Pinpoint the cell where the given text exists, returning its [x, y] midpoint coordinate. 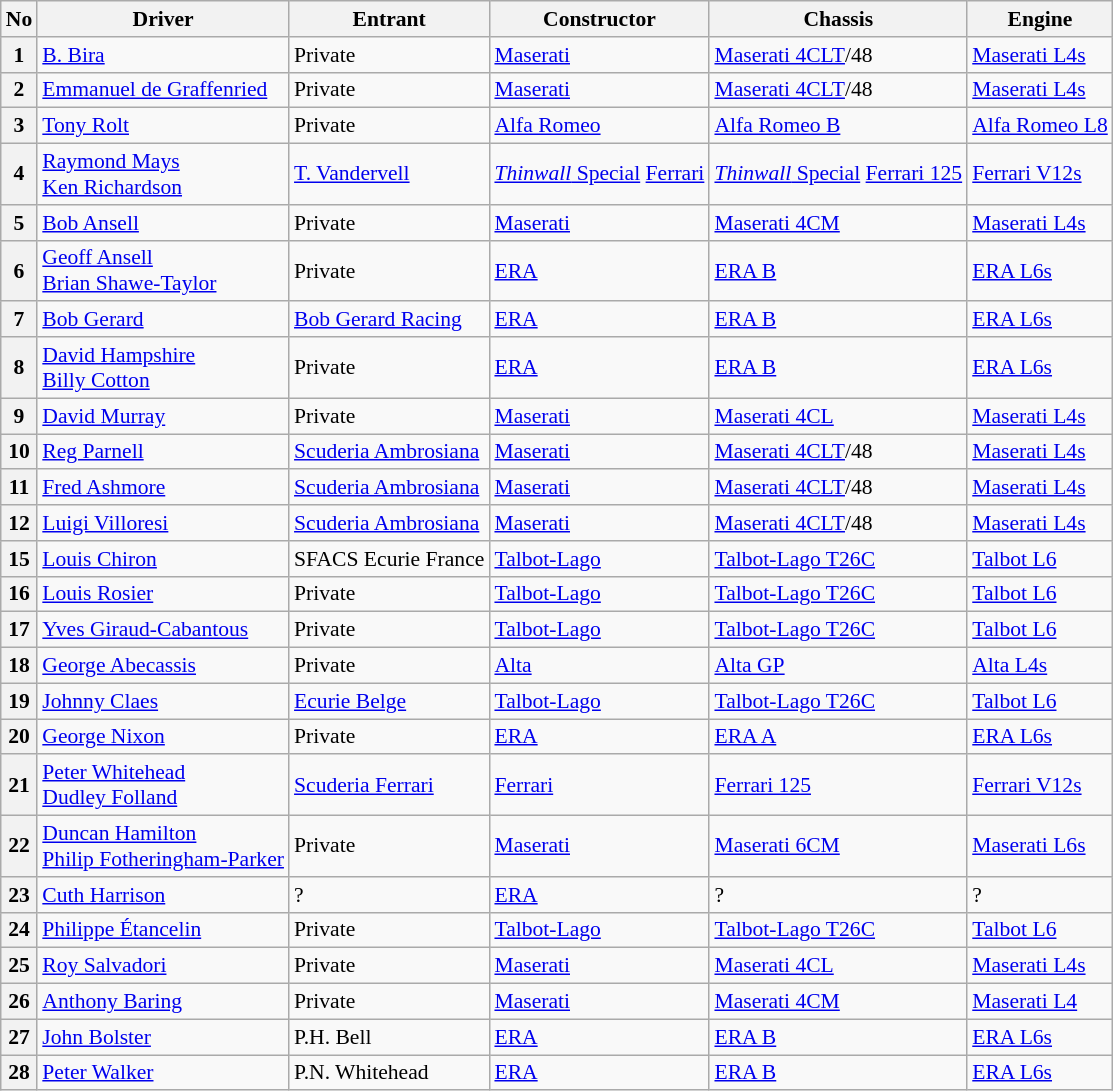
7 [20, 320]
4 [20, 174]
20 [20, 737]
Bob Ansell [163, 223]
Ferrari 125 [838, 786]
11 [20, 488]
Maserati 6CM [838, 846]
P.N. Whitehead [389, 1073]
19 [20, 701]
No [20, 19]
3 [20, 126]
26 [20, 1002]
Anthony Baring [163, 1002]
Bob Gerard [163, 320]
Alta GP [838, 666]
Luigi Villoresi [163, 523]
Peter Whitehead Dudley Folland [163, 786]
9 [20, 416]
Scuderia Ferrari [389, 786]
Fred Ashmore [163, 488]
Philippe Étancelin [163, 930]
21 [20, 786]
27 [20, 1037]
Alfa Romeo [599, 126]
T. Vandervell [389, 174]
SFACS Ecurie France [389, 559]
6 [20, 270]
John Bolster [163, 1037]
David Murray [163, 416]
Ferrari [599, 786]
24 [20, 930]
25 [20, 966]
Engine [1040, 19]
Cuth Harrison [163, 895]
Emmanuel de Graffenried [163, 90]
28 [20, 1073]
1 [20, 55]
Roy Salvadori [163, 966]
P.H. Bell [389, 1037]
8 [20, 368]
Louis Rosier [163, 594]
Thinwall Special Ferrari 125 [838, 174]
Alfa Romeo L8 [1040, 126]
ERA A [838, 737]
Raymond Mays Ken Richardson [163, 174]
12 [20, 523]
Maserati L6s [1040, 846]
B. Bira [163, 55]
Maserati L4 [1040, 1002]
David Hampshire Billy Cotton [163, 368]
Bob Gerard Racing [389, 320]
Constructor [599, 19]
Tony Rolt [163, 126]
Alfa Romeo B [838, 126]
22 [20, 846]
Ecurie Belge [389, 701]
Alta L4s [1040, 666]
Yves Giraud-Cabantous [163, 630]
Alta [599, 666]
Entrant [389, 19]
17 [20, 630]
Reg Parnell [163, 452]
16 [20, 594]
Duncan Hamilton Philip Fotheringham-Parker [163, 846]
18 [20, 666]
Chassis [838, 19]
5 [20, 223]
Peter Walker [163, 1073]
Driver [163, 19]
Johnny Claes [163, 701]
George Abecassis [163, 666]
15 [20, 559]
George Nixon [163, 737]
23 [20, 895]
Thinwall Special Ferrari [599, 174]
Louis Chiron [163, 559]
Geoff Ansell Brian Shawe-Taylor [163, 270]
2 [20, 90]
10 [20, 452]
